Find where the given text appears and provide that cell's center as (x, y) coordinate. 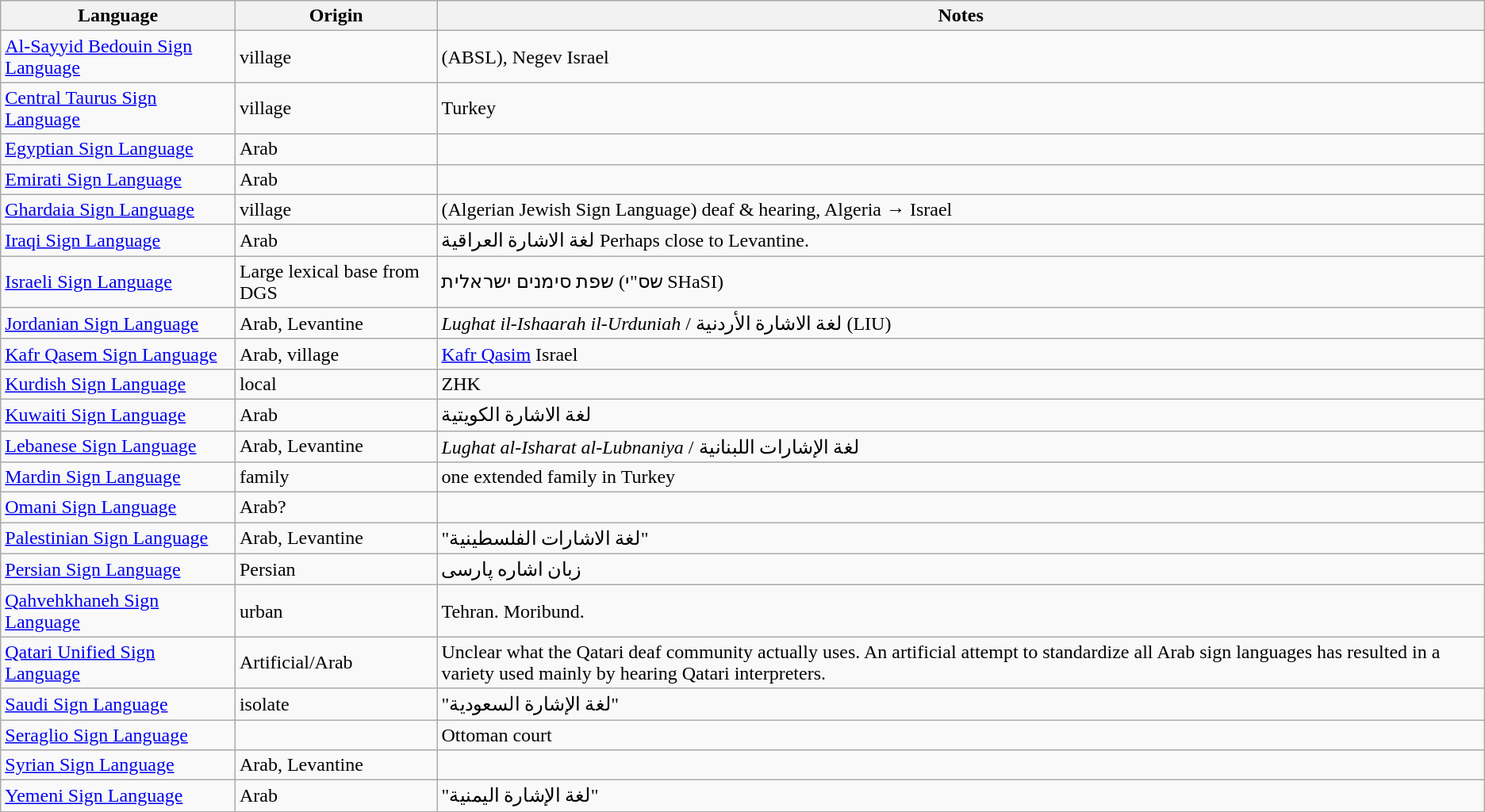
زبان اشاره پارسى (961, 569)
Kafr Qasem Sign Language (118, 354)
Mardin Sign Language (118, 477)
Lebanese Sign Language (118, 446)
Syrian Sign Language (118, 765)
"لغة الاشارات الفلسطينية" (961, 538)
Origin (336, 16)
Artificial/Arab (336, 663)
Seraglio Sign Language (118, 735)
Saudi Sign Language (118, 704)
Emirati Sign Language (118, 179)
Qatari Unified Sign Language (118, 663)
"لغة الإشارة السعودية" (961, 704)
Palestinian Sign Language (118, 538)
لغة الاشارة الكويتية (961, 415)
Al-Sayyid Bedouin Sign Language (118, 57)
שפת סימנים ישראלית (שס"י SHaSI) (961, 282)
Kurdish Sign Language (118, 384)
Turkey (961, 108)
لغة الاشارة العراقية Perhaps close to Levantine. (961, 240)
Kuwaiti Sign Language (118, 415)
one extended family in Turkey (961, 477)
(Algerian Jewish Sign Language) deaf & hearing, Algeria → Israel (961, 209)
ZHK (961, 384)
Israeli Sign Language (118, 282)
Tehran. Moribund. (961, 611)
Arab? (336, 507)
Persian (336, 569)
Ottoman court (961, 735)
(ABSL), Negev Israel (961, 57)
Large lexical base from DGS (336, 282)
Omani Sign Language (118, 507)
isolate (336, 704)
Egyptian Sign Language (118, 149)
Kafr Qasim Israel (961, 354)
Iraqi Sign Language (118, 240)
local (336, 384)
Persian Sign Language (118, 569)
Ghardaia Sign Language (118, 209)
Qahvehkhaneh Sign Language (118, 611)
Language (118, 16)
Notes (961, 16)
Yemeni Sign Language (118, 796)
"لغة الإشارة اليمنية" (961, 796)
Jordanian Sign Language (118, 324)
urban (336, 611)
family (336, 477)
Lughat il-Ishaarah il-Urduniah / لغة الاشارة الأردنية (LIU) (961, 324)
Arab, village (336, 354)
Lughat al-Isharat al-Lubnaniya / لغة الإشارات اللبنانية (961, 446)
Central Taurus Sign Language (118, 108)
